Output the (X, Y) coordinate of the center of the cell containing the given text.  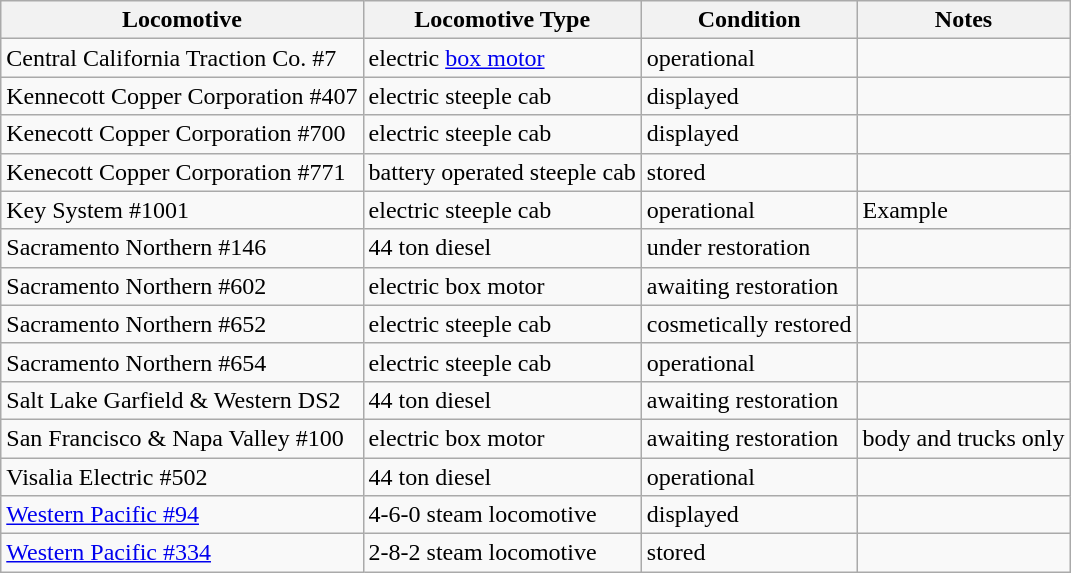
Sacramento Northern #602 (182, 286)
cosmetically restored (749, 324)
Central California Traction Co. #7 (182, 58)
Key System #1001 (182, 210)
Sacramento Northern #652 (182, 324)
Locomotive Type (502, 20)
Locomotive (182, 20)
2-8-2 steam locomotive (502, 553)
Sacramento Northern #146 (182, 248)
Salt Lake Garfield & Western DS2 (182, 400)
San Francisco & Napa Valley #100 (182, 438)
Condition (749, 20)
4-6-0 steam locomotive (502, 515)
Example (964, 210)
Kennecott Copper Corporation #407 (182, 96)
under restoration (749, 248)
Sacramento Northern #654 (182, 362)
Western Pacific #94 (182, 515)
Kenecott Copper Corporation #700 (182, 134)
battery operated steeple cab (502, 172)
body and trucks only (964, 438)
Western Pacific #334 (182, 553)
Kenecott Copper Corporation #771 (182, 172)
Notes (964, 20)
Visalia Electric #502 (182, 477)
